Scan for the cell matching the given text and deliver its [x, y] coordinate at center. 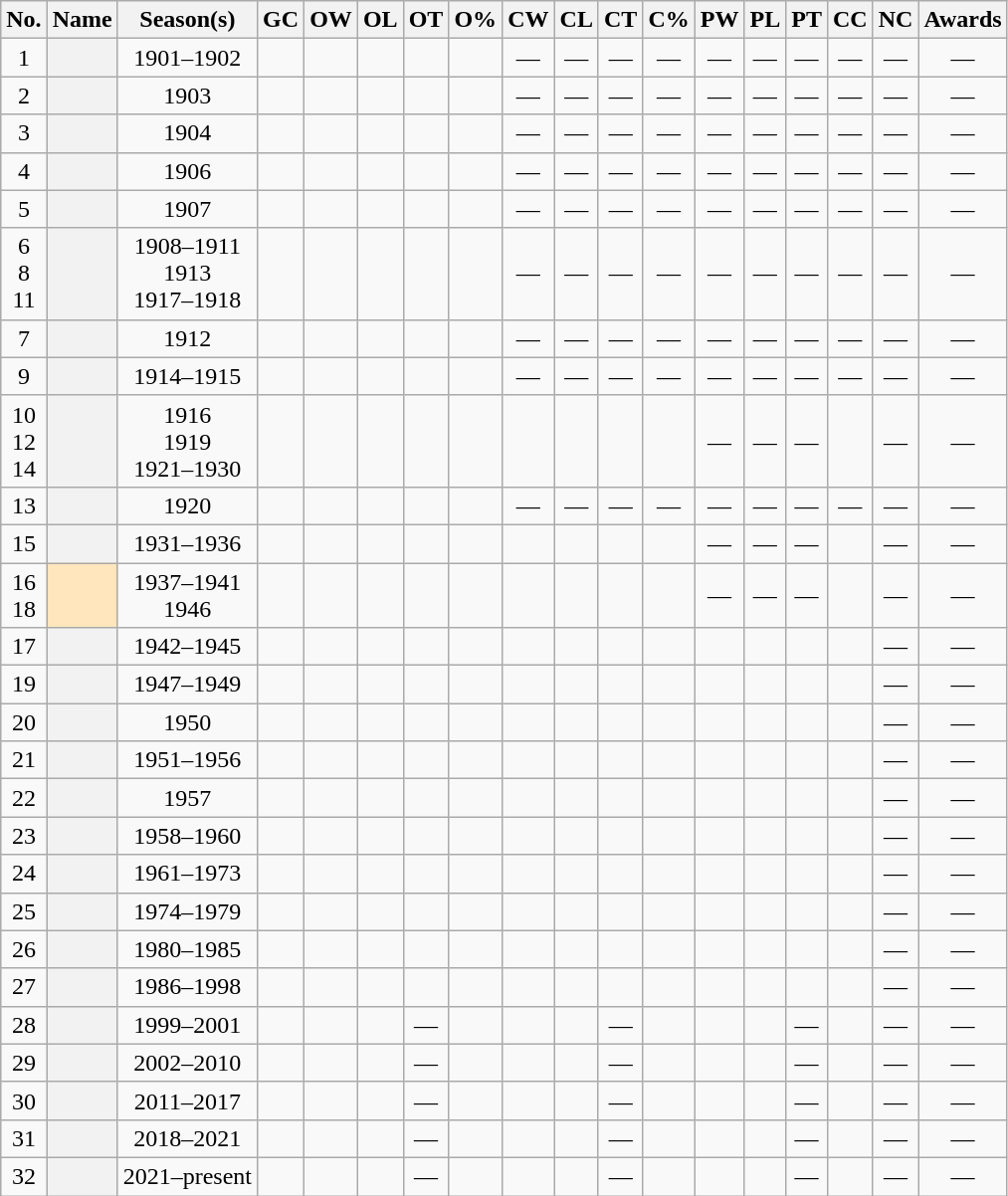
OT [426, 20]
1961–1973 [187, 874]
CT [620, 20]
1951–1956 [187, 760]
4 [24, 171]
C% [669, 20]
1618 [24, 595]
1 [24, 58]
1920 [187, 505]
26 [24, 949]
20 [24, 722]
2011–2017 [187, 1100]
1937–19411946 [187, 595]
32 [24, 1176]
OL [380, 20]
1957 [187, 798]
27 [24, 987]
2021–present [187, 1176]
Name [82, 20]
1980–1985 [187, 949]
OW [331, 20]
191619191921–1930 [187, 441]
101214 [24, 441]
23 [24, 836]
1914–1915 [187, 376]
1906 [187, 171]
O% [476, 20]
CC [850, 20]
CL [576, 20]
2002–2010 [187, 1063]
22 [24, 798]
Season(s) [187, 20]
13 [24, 505]
3 [24, 133]
PT [807, 20]
31 [24, 1138]
PL [765, 20]
15 [24, 543]
5 [24, 209]
1904 [187, 133]
1999–2001 [187, 1025]
21 [24, 760]
1903 [187, 96]
1986–1998 [187, 987]
NC [896, 20]
2018–2021 [187, 1138]
28 [24, 1025]
CW [528, 20]
17 [24, 647]
7 [24, 338]
30 [24, 1100]
PW [719, 20]
2 [24, 96]
1931–1936 [187, 543]
19 [24, 685]
1950 [187, 722]
1908–191119131917–1918 [187, 274]
9 [24, 376]
1912 [187, 338]
No. [24, 20]
1958–1960 [187, 836]
6811 [24, 274]
24 [24, 874]
1901–1902 [187, 58]
25 [24, 911]
1974–1979 [187, 911]
1947–1949 [187, 685]
1942–1945 [187, 647]
1907 [187, 209]
29 [24, 1063]
Awards [963, 20]
GC [281, 20]
